For the text-containing cell, return its midpoint in [X, Y] coordinate format. 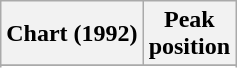
Chart (1992) [72, 34]
Peak position [189, 34]
